Detect which cell encompasses the target text, then output its [x, y] center coordinate. 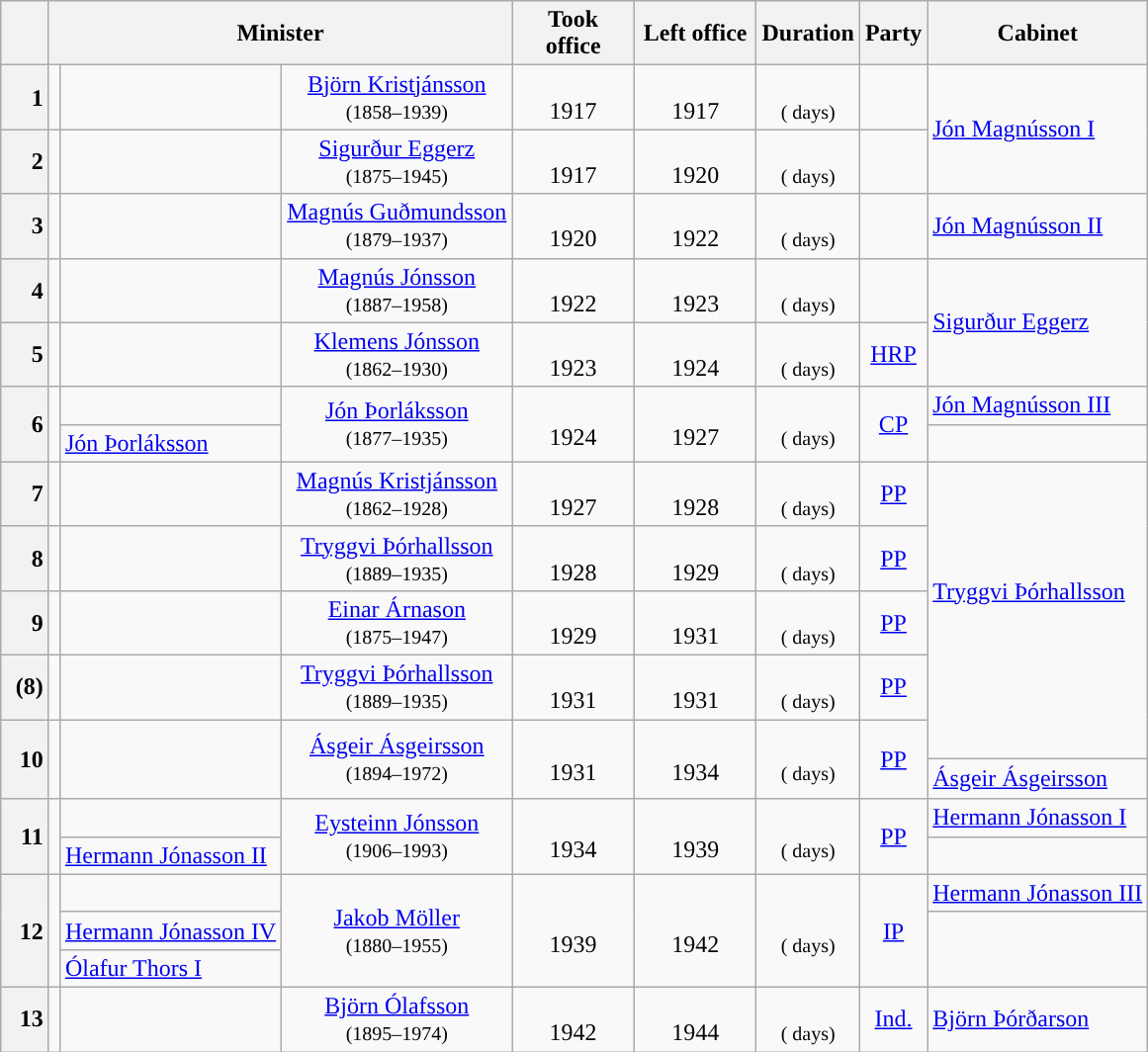
Party [893, 34]
Magnús Kristjánsson(1862–1928) [397, 494]
12 [26, 930]
9 [26, 623]
Jón Magnússon III [1038, 405]
Hermann Jónasson IV [170, 930]
Sigurður Eggerz [1038, 322]
Ásgeir Ásgeirsson(1894–1972) [397, 759]
HRP [893, 354]
Jón Magnússon I [1038, 130]
IP [893, 930]
Duration [808, 34]
Magnús Guðmundsson(1879–1937) [397, 225]
Ólafur Thors I [170, 968]
10 [26, 759]
Björn Þórðarson [1038, 1018]
1944 [695, 1018]
Björn Ólafsson(1895–1974) [397, 1018]
Hermann Jónasson I [1038, 818]
6 [26, 424]
Jón Þorláksson(1877–1935) [397, 424]
Hermann Jónasson III [1038, 893]
Jón Magnússon II [1038, 225]
CP [893, 424]
Left office [695, 34]
(8) [26, 686]
Ásgeir Ásgeirsson [1038, 779]
Took office [574, 34]
3 [26, 225]
Ind. [893, 1018]
Sigurður Eggerz(1875–1945) [397, 162]
7 [26, 494]
8 [26, 558]
13 [26, 1018]
Hermann Jónasson II [170, 855]
Cabinet [1038, 34]
4 [26, 291]
5 [26, 354]
Jakob Möller(1880–1955) [397, 930]
Björn Kristjánsson(1858–1939) [397, 97]
Magnús Jónsson(1887–1958) [397, 291]
Minister [281, 34]
2 [26, 162]
11 [26, 836]
Eysteinn Jónsson(1906–1993) [397, 836]
1 [26, 97]
Einar Árnason(1875–1947) [397, 623]
Jón Þorláksson [170, 443]
Tryggvi Þórhallsson [1038, 590]
Klemens Jónsson(1862–1930) [397, 354]
